For the text-containing cell, return its midpoint in [X, Y] coordinate format. 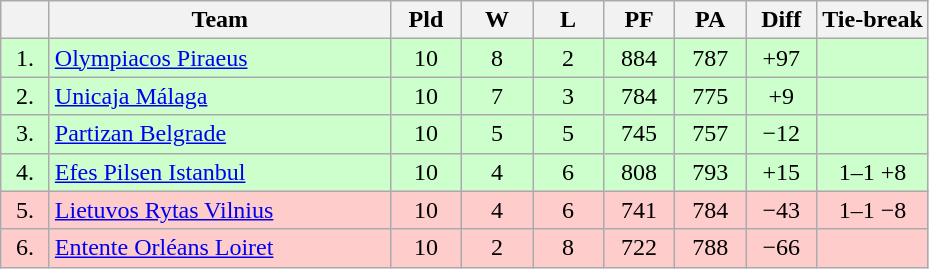
Team [220, 20]
788 [710, 248]
Lietuvos Rytas Vilnius [220, 210]
Tie-break [873, 20]
PF [640, 20]
741 [640, 210]
722 [640, 248]
3 [568, 96]
1–1 −8 [873, 210]
Pld [426, 20]
3. [26, 134]
2. [26, 96]
+15 [782, 172]
5. [26, 210]
+97 [782, 58]
808 [640, 172]
Diff [782, 20]
+9 [782, 96]
W [496, 20]
4. [26, 172]
PA [710, 20]
757 [710, 134]
Efes Pilsen Istanbul [220, 172]
793 [710, 172]
787 [710, 58]
775 [710, 96]
Olympiacos Piraeus [220, 58]
1–1 +8 [873, 172]
Unicaja Málaga [220, 96]
7 [496, 96]
−12 [782, 134]
6. [26, 248]
−66 [782, 248]
−43 [782, 210]
L [568, 20]
745 [640, 134]
Entente Orléans Loiret [220, 248]
Partizan Belgrade [220, 134]
1. [26, 58]
884 [640, 58]
